Determine the (x, y) coordinate at the center of the cell enclosing the given text.  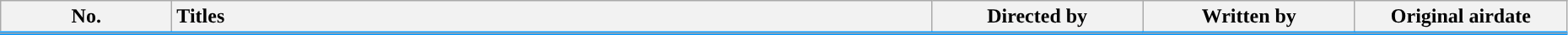
Titles (552, 17)
No. (86, 17)
Directed by (1037, 17)
Original airdate (1461, 17)
Written by (1248, 17)
